Determine the [X, Y] coordinate at the center of the cell enclosing the given text.  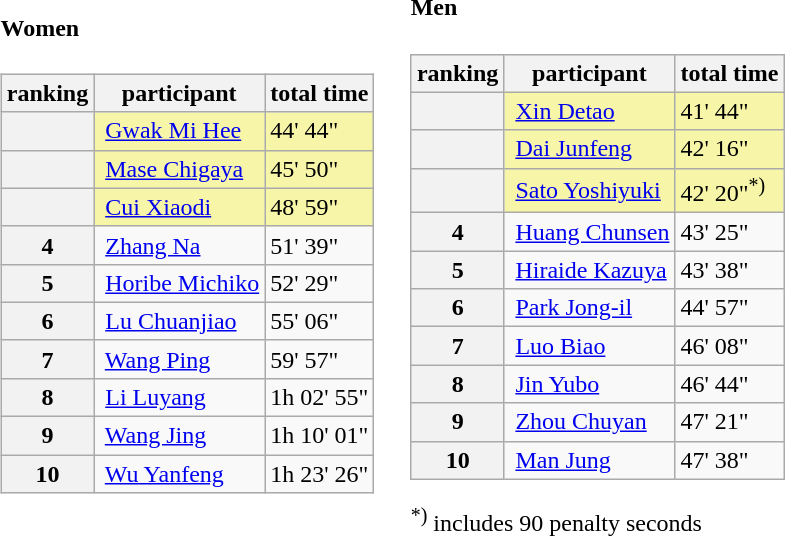
Wang Ping [180, 359]
46' 44" [730, 384]
Luo Biao [590, 346]
55' 06" [320, 321]
48' 59" [320, 207]
52' 29" [320, 283]
44' 57" [730, 308]
1h 10' 01" [320, 436]
47' 21" [730, 422]
Lu Chuanjiao [180, 321]
41' 44" [730, 111]
Li Luyang [180, 398]
47' 38" [730, 460]
Horibe Michiko [180, 283]
46' 08" [730, 346]
Jin Yubo [590, 384]
Hiraide Kazuya [590, 270]
Mase Chigaya [180, 169]
42' 16" [730, 149]
Huang Chunsen [590, 232]
Gwak Mi Hee [180, 131]
1h 02' 55" [320, 398]
Wu Yanfeng [180, 474]
45' 50" [320, 169]
1h 23' 26" [320, 474]
Xin Detao [590, 111]
42' 20"*) [730, 190]
43' 25" [730, 232]
Man Jung [590, 460]
Park Jong-il [590, 308]
Sato Yoshiyuki [590, 190]
43' 38" [730, 270]
Zhang Na [180, 245]
Cui Xiaodi [180, 207]
Dai Junfeng [590, 149]
Wang Jing [180, 436]
Zhou Chuyan [590, 422]
59' 57" [320, 359]
51' 39" [320, 245]
44' 44" [320, 131]
